Search for the cell housing the specified text and yield its (x, y) center coordinate. 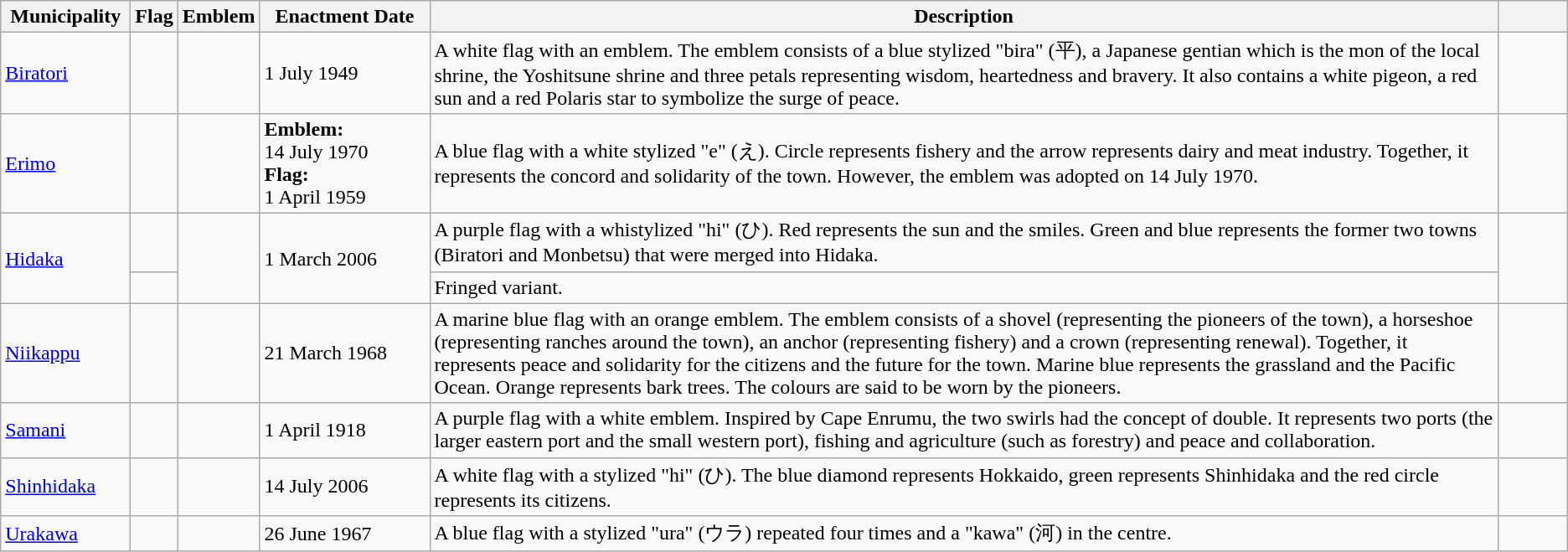
Hidaka (65, 258)
A blue flag with a stylized "ura" (ウラ) repeated four times and a "kawa" (河) in the centre. (963, 534)
Flag (154, 17)
14 July 2006 (345, 487)
Emblem (219, 17)
1 July 1949 (345, 74)
Municipality (65, 17)
Erimo (65, 163)
Enactment Date (345, 17)
Niikappu (65, 353)
21 March 1968 (345, 353)
Fringed variant. (963, 287)
1 March 2006 (345, 258)
Shinhidaka (65, 487)
A white flag with a stylized "hi" (ひ). The blue diamond represents Hokkaido, green represents Shinhidaka and the red circle represents its citizens. (963, 487)
Description (963, 17)
Samani (65, 431)
Emblem:14 July 1970Flag:1 April 1959 (345, 163)
Urakawa (65, 534)
1 April 1918 (345, 431)
Biratori (65, 74)
26 June 1967 (345, 534)
